Capture the cell that displays the provided text and extract its [X, Y] central coordinate. 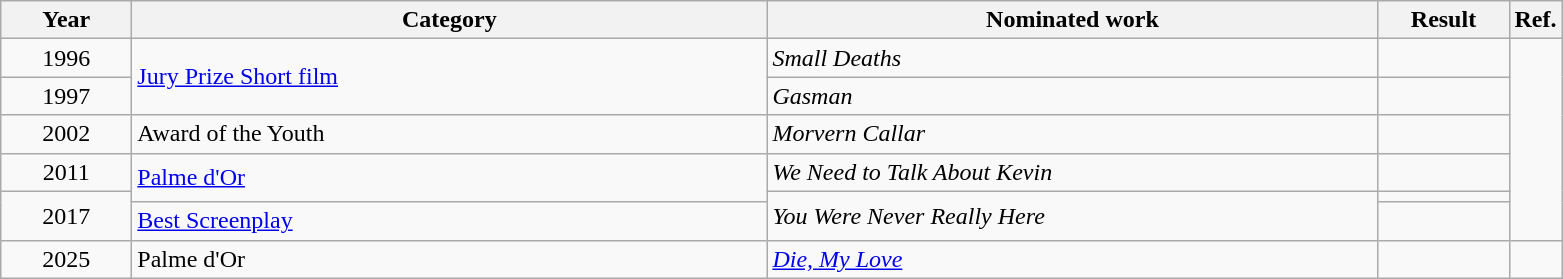
1996 [66, 58]
Gasman [1072, 96]
Ref. [1536, 20]
Jury Prize Short film [450, 77]
Year [66, 20]
2011 [66, 172]
You Were Never Really Here [1072, 216]
1997 [66, 96]
Nominated work [1072, 20]
Category [450, 20]
Morvern Callar [1072, 134]
2002 [66, 134]
Die, My Love [1072, 259]
Best Screenplay [450, 221]
2025 [66, 259]
Small Deaths [1072, 58]
Award of the Youth [450, 134]
We Need to Talk About Kevin [1072, 172]
Result [1444, 20]
2017 [66, 216]
